Return [x, y] of the center of cell containing provided text 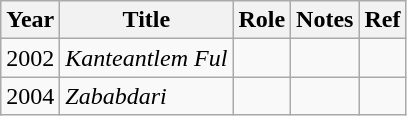
Year [30, 20]
Zababdari [146, 96]
Ref [382, 20]
Title [146, 20]
Role [262, 20]
2004 [30, 96]
2002 [30, 58]
Notes [325, 20]
Kanteantlem Ful [146, 58]
